Search for the cell housing the specified text and yield its (x, y) center coordinate. 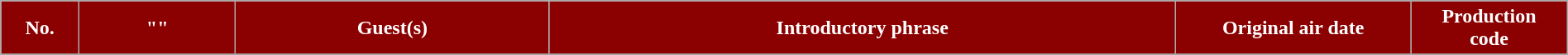
Production code (1489, 28)
Original air date (1293, 28)
"" (157, 28)
Guest(s) (392, 28)
Introductory phrase (863, 28)
No. (40, 28)
